Return (X, Y) of the center of cell containing provided text 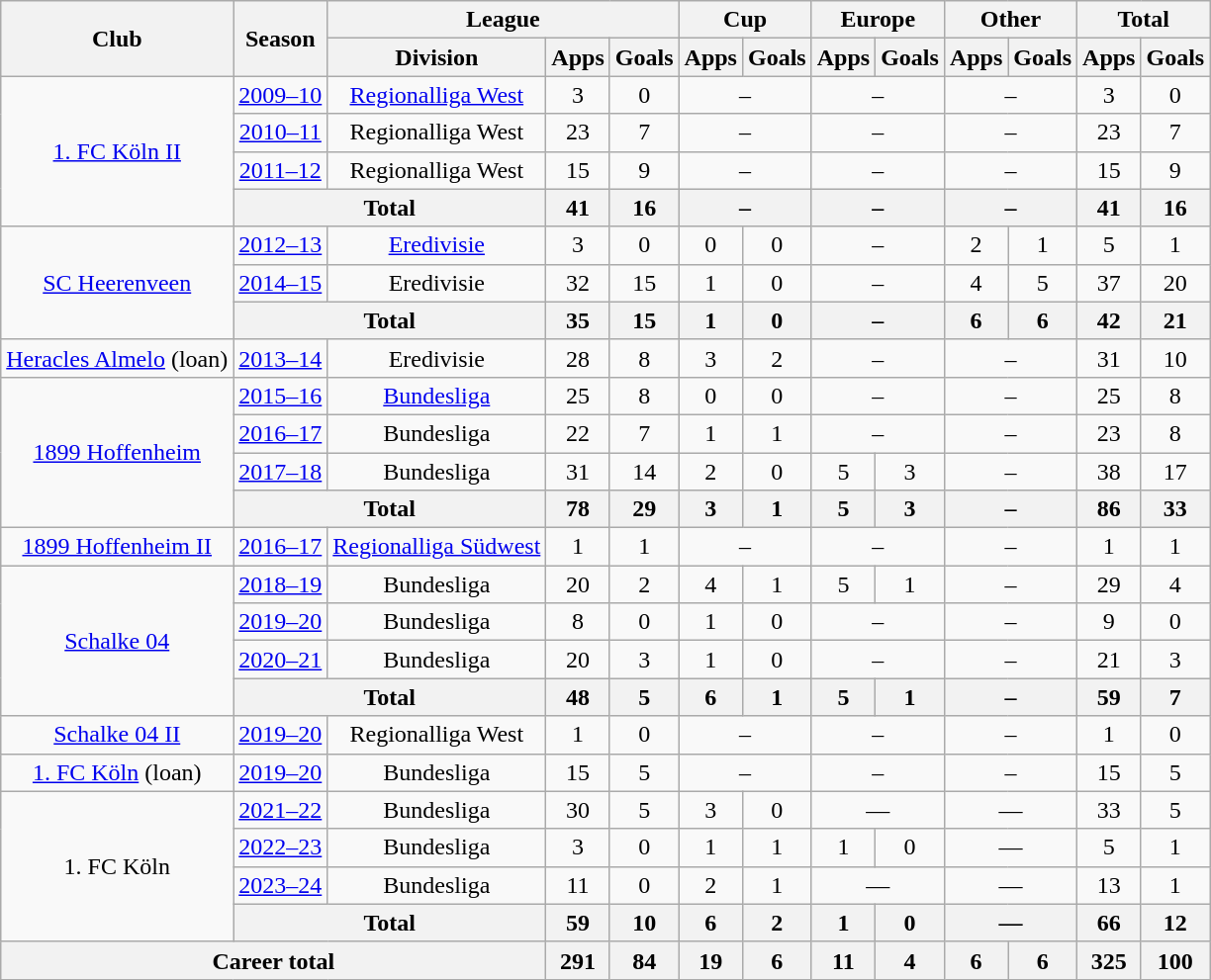
38 (1109, 472)
86 (1109, 509)
Heracles Almelo (loan) (117, 358)
2022–23 (281, 847)
32 (578, 283)
SC Heerenveen (117, 283)
28 (578, 358)
1. FC Köln II (117, 151)
Other (1010, 20)
291 (578, 960)
League (503, 20)
1. FC Köln (loan) (117, 772)
37 (1109, 283)
Regionalliga Südwest (437, 547)
2013–14 (281, 358)
2009–10 (281, 95)
2015–16 (281, 396)
2020–21 (281, 660)
2010–11 (281, 133)
2014–15 (281, 283)
Career total (273, 960)
325 (1109, 960)
1. FC Köln (117, 866)
1899 Hoffenheim II (117, 547)
Europe (878, 20)
48 (578, 697)
1899 Hoffenheim (117, 452)
12 (1175, 923)
2018–19 (281, 584)
22 (578, 433)
13 (1109, 885)
42 (1109, 320)
Cup (745, 20)
2011–12 (281, 170)
17 (1175, 472)
2017–18 (281, 472)
Schalke 04 (117, 641)
35 (578, 320)
Club (117, 39)
30 (578, 810)
84 (644, 960)
Schalke 04 II (117, 735)
2023–24 (281, 885)
2021–22 (281, 810)
19 (710, 960)
Division (437, 57)
66 (1109, 923)
14 (644, 472)
78 (578, 509)
Season (281, 39)
2012–13 (281, 245)
100 (1175, 960)
